Output the [X, Y] coordinate of the center of the cell containing the given text.  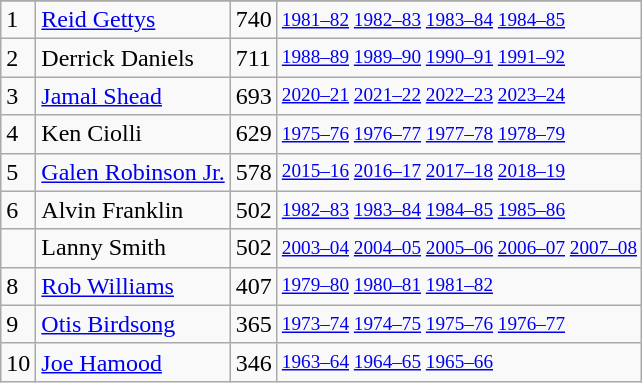
10 [18, 362]
1963–64 1964–65 1965–66 [459, 362]
9 [18, 324]
2015–16 2016–17 2017–18 2018–19 [459, 172]
4 [18, 134]
365 [254, 324]
Alvin Franklin [133, 210]
6 [18, 210]
Rob Williams [133, 286]
2 [18, 58]
Derrick Daniels [133, 58]
Joe Hamood [133, 362]
1975–76 1976–77 1977–78 1978–79 [459, 134]
Otis Birdsong [133, 324]
1979–80 1980–81 1981–82 [459, 286]
346 [254, 362]
578 [254, 172]
407 [254, 286]
740 [254, 20]
1 [18, 20]
Galen Robinson Jr. [133, 172]
Ken Ciolli [133, 134]
2020–21 2021–22 2022–23 2023–24 [459, 96]
1988–89 1989–90 1990–91 1991–92 [459, 58]
629 [254, 134]
Jamal Shead [133, 96]
Reid Gettys [133, 20]
1982–83 1983–84 1984–85 1985–86 [459, 210]
711 [254, 58]
Lanny Smith [133, 248]
1973–74 1974–75 1975–76 1976–77 [459, 324]
8 [18, 286]
3 [18, 96]
5 [18, 172]
693 [254, 96]
1981–82 1982–83 1983–84 1984–85 [459, 20]
2003–04 2004–05 2005–06 2006–07 2007–08 [459, 248]
